Provide the (x, y) coordinate of the cell's center where the given text is located.  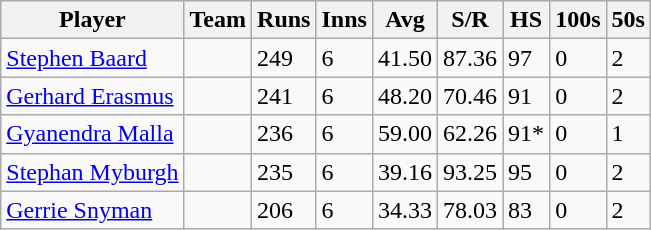
Team (218, 20)
87.36 (470, 58)
83 (526, 210)
236 (284, 134)
41.50 (404, 58)
50s (628, 20)
S/R (470, 20)
Gyanendra Malla (92, 134)
62.26 (470, 134)
Gerrie Snyman (92, 210)
Avg (404, 20)
HS (526, 20)
249 (284, 58)
59.00 (404, 134)
Gerhard Erasmus (92, 96)
39.16 (404, 172)
241 (284, 96)
78.03 (470, 210)
48.20 (404, 96)
1 (628, 134)
235 (284, 172)
93.25 (470, 172)
91* (526, 134)
206 (284, 210)
Player (92, 20)
100s (578, 20)
70.46 (470, 96)
95 (526, 172)
Stephan Myburgh (92, 172)
Stephen Baard (92, 58)
97 (526, 58)
Runs (284, 20)
Inns (344, 20)
91 (526, 96)
34.33 (404, 210)
